Provide the (x, y) coordinate of the cell's center where the given text is located.  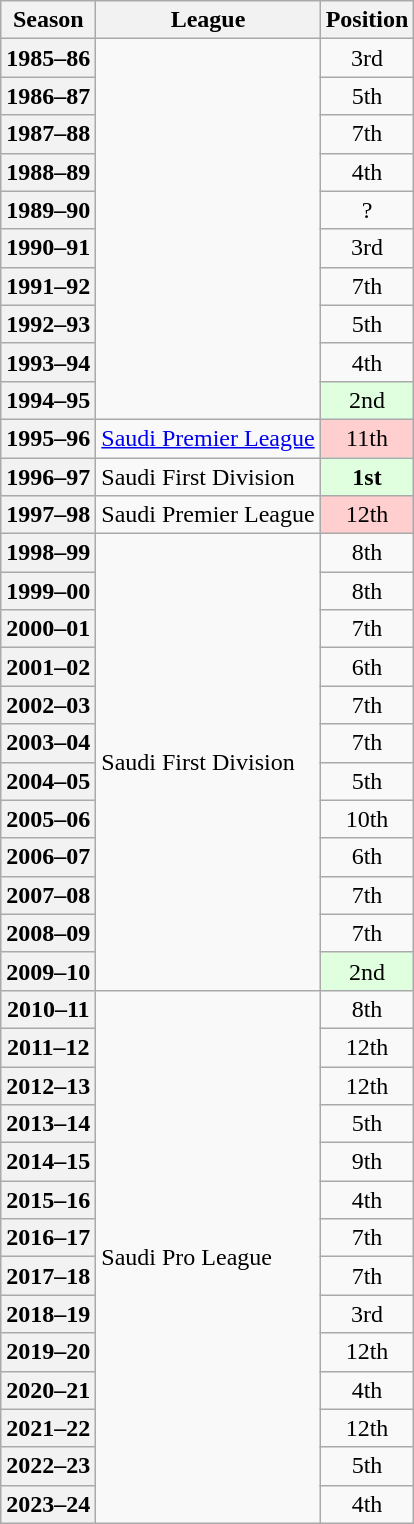
2017–18 (48, 1276)
2022–23 (48, 1466)
2012–13 (48, 1085)
2007–08 (48, 895)
11th (367, 438)
2003–04 (48, 743)
1996–97 (48, 477)
2021–22 (48, 1428)
1998–99 (48, 553)
10th (367, 819)
2018–19 (48, 1314)
1992–93 (48, 324)
2002–03 (48, 705)
2013–14 (48, 1124)
2019–20 (48, 1352)
1986–87 (48, 96)
1997–98 (48, 515)
Saudi Pro League (208, 1256)
2015–16 (48, 1200)
2023–24 (48, 1504)
? (367, 210)
1985–86 (48, 58)
1st (367, 477)
2010–11 (48, 1009)
Season (48, 20)
2005–06 (48, 819)
2009–10 (48, 971)
2016–17 (48, 1238)
2020–21 (48, 1390)
1987–88 (48, 134)
1990–91 (48, 248)
1993–94 (48, 362)
2008–09 (48, 933)
1991–92 (48, 286)
2001–02 (48, 667)
1995–96 (48, 438)
2011–12 (48, 1047)
9th (367, 1162)
2004–05 (48, 781)
League (208, 20)
1988–89 (48, 172)
Position (367, 20)
1999–00 (48, 591)
1989–90 (48, 210)
2006–07 (48, 857)
2000–01 (48, 629)
1994–95 (48, 400)
2014–15 (48, 1162)
